Locate the cell with the specified text and output its [X, Y] center coordinate. 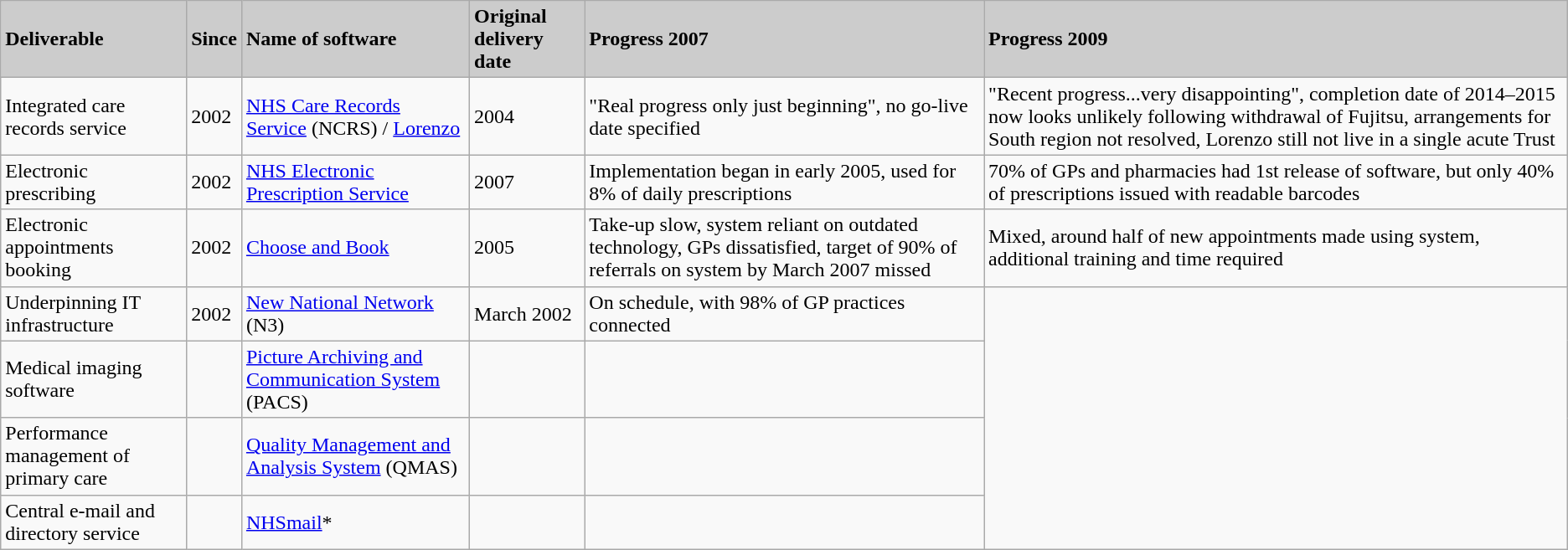
NHS Electronic Prescription Service [355, 182]
NHS Care Records Service (NCRS) / Lorenzo [355, 116]
Central e-mail and directory service [94, 522]
2004 [528, 116]
Mixed, around half of new appointments made using system, additional training and time required [1277, 248]
Quality Management and Analysis System (QMAS) [355, 456]
Progress 2009 [1277, 39]
Picture Archiving and Communication System (PACS) [355, 379]
Original delivery date [528, 39]
Medical imaging software [94, 379]
NHSmail* [355, 522]
Underpinning IT infrastructure [94, 313]
70% of GPs and pharmacies had 1st release of software, but only 40% of prescriptions issued with readable barcodes [1277, 182]
Performance management of primary care [94, 456]
Deliverable [94, 39]
New National Network (N3) [355, 313]
Since [214, 39]
Name of software [355, 39]
Choose and Book [355, 248]
Electronic appointments booking [94, 248]
2005 [528, 248]
2007 [528, 182]
Integrated care records service [94, 116]
Take-up slow, system reliant on outdated technology, GPs dissatisfied, target of 90% of referrals on system by March 2007 missed [784, 248]
Electronic prescribing [94, 182]
Progress 2007 [784, 39]
On schedule, with 98% of GP practices connected [784, 313]
"Real progress only just beginning", no go-live date specified [784, 116]
Implementation began in early 2005, used for 8% of daily prescriptions [784, 182]
March 2002 [528, 313]
